Return [x, y] of the center of cell containing provided text 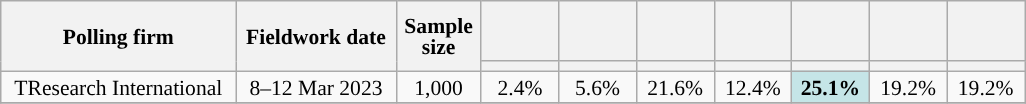
TResearch International [118, 86]
Polling firm [118, 36]
Fieldwork date [316, 36]
12.4% [753, 86]
25.1% [831, 86]
8–12 Mar 2023 [316, 86]
Sample size [438, 36]
5.6% [598, 86]
21.6% [675, 86]
2.4% [520, 86]
1,000 [438, 86]
